Identify which cell holds the provided text, then report its (x, y) central coordinate. 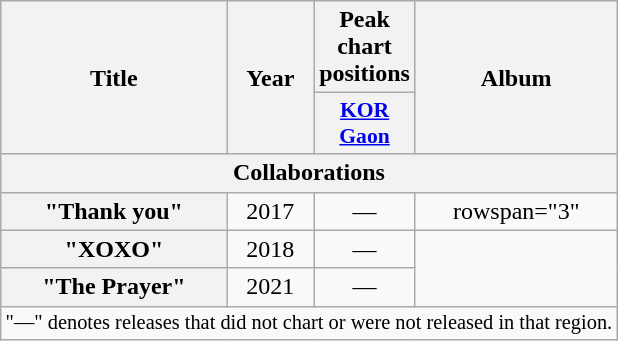
Collaborations (309, 173)
KORGaon (365, 124)
"—" denotes releases that did not chart or were not released in that region. (309, 323)
rowspan="3" (516, 211)
"The Prayer" (114, 287)
2017 (270, 211)
Title (114, 78)
Album (516, 78)
Year (270, 78)
2018 (270, 249)
2021 (270, 287)
"Thank you" (114, 211)
Peak chart positions (365, 47)
"XOXO" (114, 249)
